Locate the cell with the specified text and output its [X, Y] center coordinate. 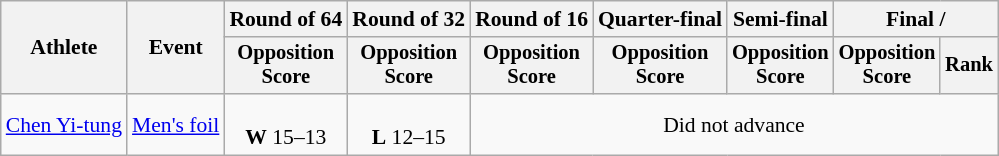
Final / [916, 19]
Chen Yi-tung [64, 124]
Semi-final [780, 19]
Round of 16 [532, 19]
Event [176, 48]
Quarter-final [660, 19]
W 15–13 [286, 124]
Did not advance [734, 124]
Round of 32 [408, 19]
Men's foil [176, 124]
Athlete [64, 48]
L 12–15 [408, 124]
Round of 64 [286, 19]
Rank [969, 66]
